Output the (x, y) coordinate of the center of the cell containing the given text.  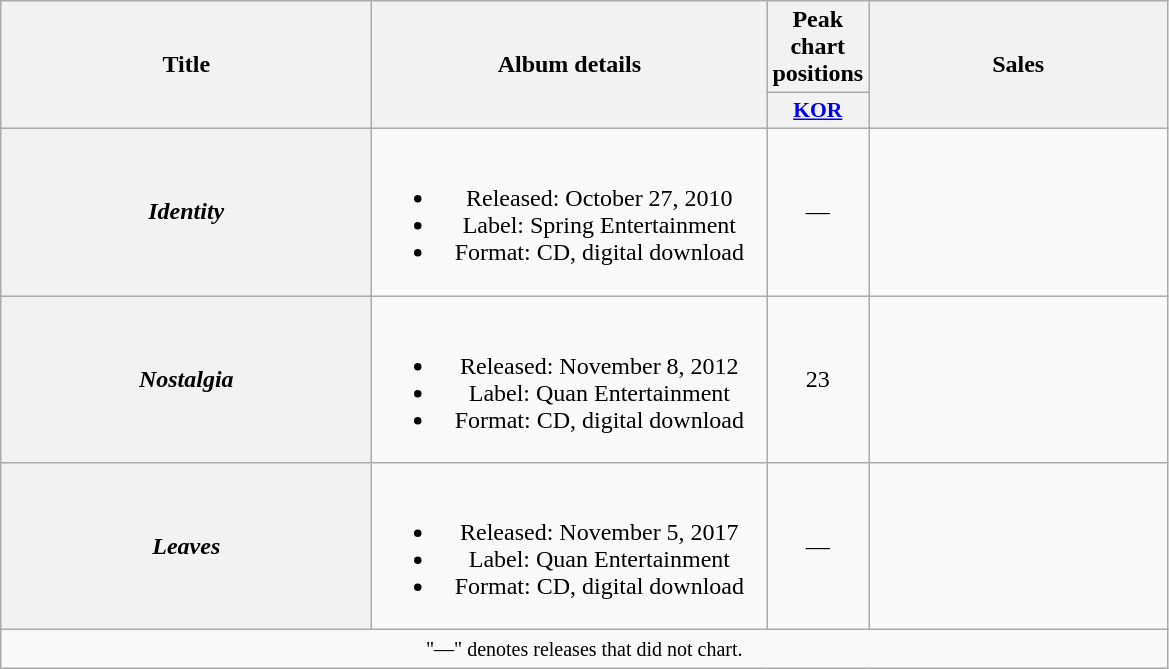
Identity (186, 212)
Released: October 27, 2010Label: Spring EntertainmentFormat: CD, digital download (570, 212)
Album details (570, 65)
KOR (818, 111)
Leaves (186, 546)
Released: November 5, 2017Label: Quan EntertainmentFormat: CD, digital download (570, 546)
Nostalgia (186, 380)
Title (186, 65)
Sales (1018, 65)
23 (818, 380)
Peak chart positions (818, 47)
"—" denotes releases that did not chart. (584, 649)
Released: November 8, 2012Label: Quan EntertainmentFormat: CD, digital download (570, 380)
